Find where the given text appears and provide that cell's center as [x, y] coordinate. 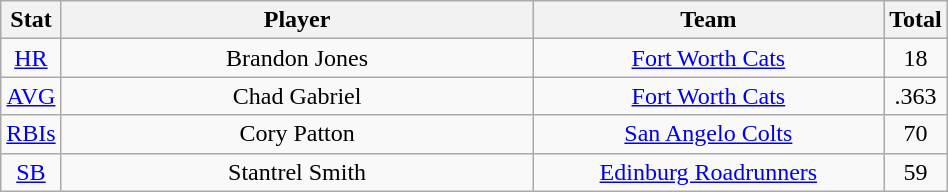
San Angelo Colts [708, 134]
Brandon Jones [297, 58]
70 [916, 134]
Player [297, 20]
AVG [31, 96]
18 [916, 58]
Chad Gabriel [297, 96]
Edinburg Roadrunners [708, 172]
Stat [31, 20]
Total [916, 20]
59 [916, 172]
Stantrel Smith [297, 172]
SB [31, 172]
RBIs [31, 134]
.363 [916, 96]
Cory Patton [297, 134]
Team [708, 20]
HR [31, 58]
